Scan for the cell matching the given text and deliver its (X, Y) coordinate at center. 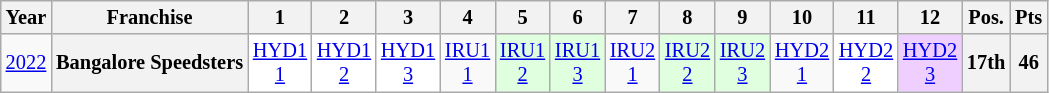
IRU13 (578, 63)
IRU11 (468, 63)
Pos. (986, 17)
HYD23 (930, 63)
HYD21 (802, 63)
7 (632, 17)
2022 (26, 63)
IRU21 (632, 63)
10 (802, 17)
HYD22 (866, 63)
8 (688, 17)
IRU23 (742, 63)
3 (408, 17)
4 (468, 17)
6 (578, 17)
Pts (1028, 17)
IRU22 (688, 63)
Year (26, 17)
2 (344, 17)
1 (280, 17)
Bangalore Speedsters (150, 63)
HYD13 (408, 63)
46 (1028, 63)
17th (986, 63)
HYD11 (280, 63)
5 (522, 17)
11 (866, 17)
9 (742, 17)
12 (930, 17)
HYD12 (344, 63)
IRU12 (522, 63)
Franchise (150, 17)
